Determine the (X, Y) coordinate at the center of the cell enclosing the given text.  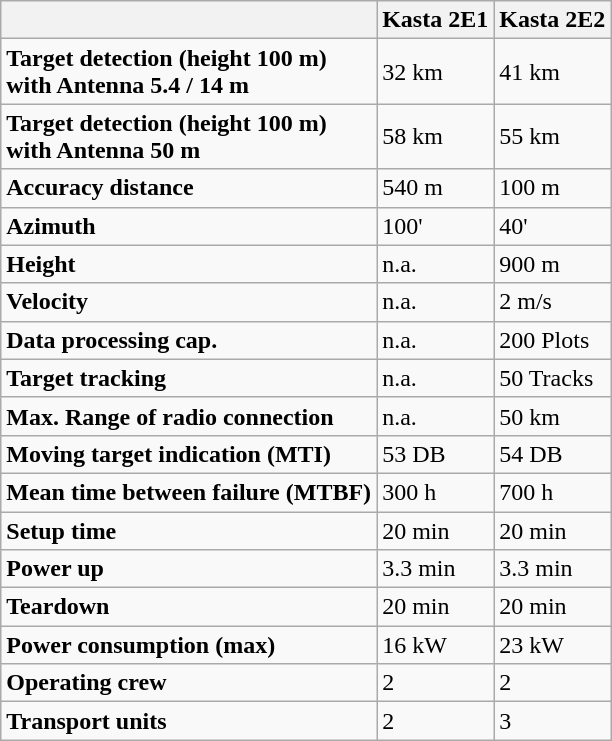
200 Plots (552, 340)
700 h (552, 492)
Data processing cap. (189, 340)
300 h (436, 492)
50 km (552, 416)
41 km (552, 72)
16 kW (436, 645)
54 DB (552, 454)
Accuracy distance (189, 188)
58 km (436, 136)
2 m/s (552, 302)
900 m (552, 264)
Azimuth (189, 226)
40' (552, 226)
32 km (436, 72)
3 (552, 721)
Power consumption (max) (189, 645)
Kasta 2E2 (552, 20)
Power up (189, 569)
50 Tracks (552, 378)
55 km (552, 136)
Max. Range of radio connection (189, 416)
Setup time (189, 531)
Target tracking (189, 378)
Mean time between failure (MTBF) (189, 492)
100' (436, 226)
100 m (552, 188)
Moving target indication (MTI) (189, 454)
53 DB (436, 454)
23 kW (552, 645)
Operating crew (189, 683)
Target detection (height 100 m)with Antenna 50 m (189, 136)
Height (189, 264)
Velocity (189, 302)
540 m (436, 188)
Target detection (height 100 m)with Antenna 5.4 / 14 m (189, 72)
Teardown (189, 607)
Kasta 2E1 (436, 20)
Transport units (189, 721)
